For the text-containing cell, return its midpoint in (X, Y) coordinate format. 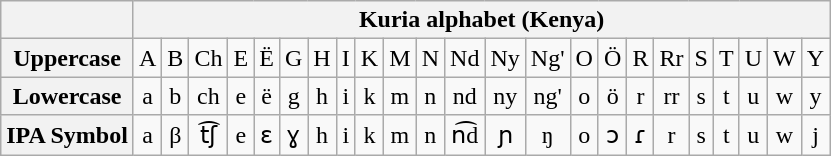
K (369, 58)
ɛ (267, 135)
ny (505, 96)
Lowercase (68, 96)
U (753, 58)
j (815, 135)
ɲ (505, 135)
R (640, 58)
ö (612, 96)
ch (208, 96)
I (346, 58)
ng' (548, 96)
y (815, 96)
β (176, 135)
t͡ʃ (208, 135)
E (241, 58)
Kuria alphabet (Kenya) (481, 20)
S (701, 58)
H (322, 58)
ɾ (640, 135)
Ö (612, 58)
T (726, 58)
ë (267, 96)
Y (815, 58)
ŋ (548, 135)
ɣ (293, 135)
rr (672, 96)
M (400, 58)
ɔ (612, 135)
N (430, 58)
n͡d (465, 135)
A (147, 58)
Ch (208, 58)
Nd (465, 58)
nd (465, 96)
Uppercase (68, 58)
W (785, 58)
Rr (672, 58)
O (584, 58)
Ë (267, 58)
Ng' (548, 58)
g (293, 96)
IPA Symbol (68, 135)
G (293, 58)
Ny (505, 58)
B (176, 58)
b (176, 96)
